Find where the given text appears and provide that cell's center as [X, Y] coordinate. 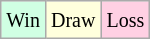
Win [24, 20]
Loss [126, 20]
Draw [72, 20]
